Capture the cell that displays the provided text and extract its [X, Y] central coordinate. 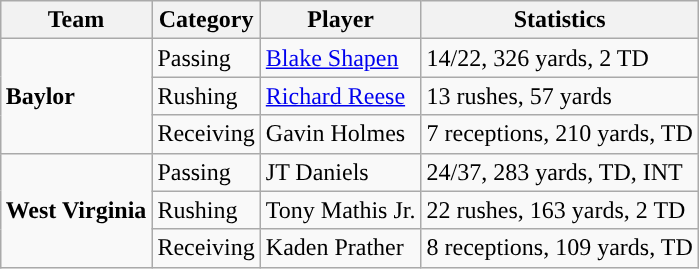
24/37, 283 yards, TD, INT [560, 172]
22 rushes, 163 yards, 2 TD [560, 210]
Category [206, 20]
JT Daniels [340, 172]
14/22, 326 yards, 2 TD [560, 58]
West Virginia [76, 210]
Team [76, 20]
Tony Mathis Jr. [340, 210]
Baylor [76, 96]
Statistics [560, 20]
Gavin Holmes [340, 134]
Player [340, 20]
8 receptions, 109 yards, TD [560, 248]
Richard Reese [340, 96]
Kaden Prather [340, 248]
13 rushes, 57 yards [560, 96]
Blake Shapen [340, 58]
7 receptions, 210 yards, TD [560, 134]
